Output the (X, Y) coordinate of the center of the cell containing the given text.  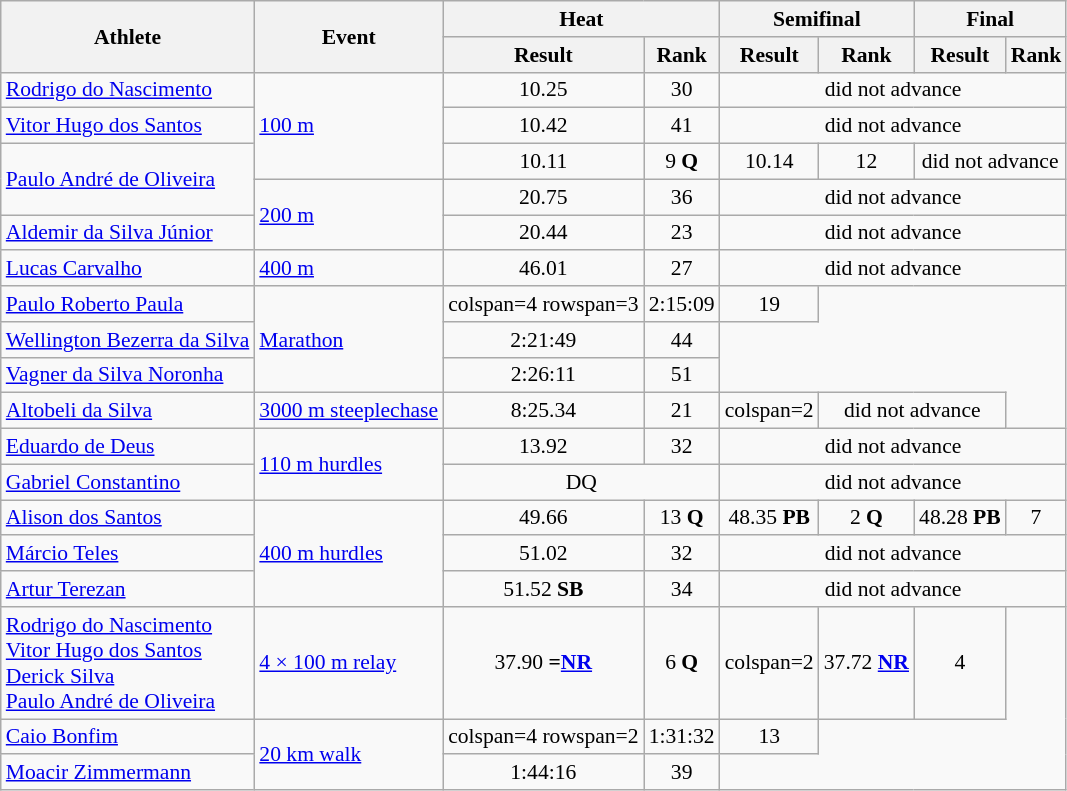
Marathon (348, 340)
1:44:16 (544, 773)
2:26:11 (544, 375)
3000 m steeplechase (348, 411)
200 m (348, 214)
7 (1036, 518)
Event (348, 36)
Final (990, 19)
37.72 NR (866, 663)
8:25.34 (544, 411)
2 Q (866, 518)
Caio Bonfim (128, 737)
20.44 (544, 233)
4 × 100 m relay (348, 663)
Heat (582, 19)
Semifinal (817, 19)
34 (682, 589)
46.01 (544, 269)
20.75 (544, 197)
51.52 SB (544, 589)
400 m hurdles (348, 554)
12 (866, 162)
1:31:32 (682, 737)
37.90 =NR (544, 663)
110 m hurdles (348, 464)
Paulo Roberto Paula (128, 304)
9 Q (682, 162)
Altobeli da Silva (128, 411)
Moacir Zimmermann (128, 773)
Alison dos Santos (128, 518)
51 (682, 375)
13 (770, 737)
colspan=4 rowspan=2 (544, 737)
Vitor Hugo dos Santos (128, 126)
Rodrigo do NascimentoVitor Hugo dos Santos Derick Silva Paulo André de Oliveira (128, 663)
Lucas Carvalho (128, 269)
23 (682, 233)
Márcio Teles (128, 554)
2:21:49 (544, 340)
Aldemir da Silva Júnior (128, 233)
Wellington Bezerra da Silva (128, 340)
Gabriel Constantino (128, 482)
colspan=4 rowspan=3 (544, 304)
10.42 (544, 126)
13 Q (682, 518)
41 (682, 126)
Vagner da Silva Noronha (128, 375)
30 (682, 90)
48.28 PB (960, 518)
39 (682, 773)
10.25 (544, 90)
2:15:09 (682, 304)
DQ (582, 482)
21 (682, 411)
44 (682, 340)
Athlete (128, 36)
49.66 (544, 518)
6 Q (682, 663)
10.11 (544, 162)
51.02 (544, 554)
20 km walk (348, 754)
19 (770, 304)
27 (682, 269)
Artur Terezan (128, 589)
10.14 (770, 162)
Paulo André de Oliveira (128, 180)
4 (960, 663)
100 m (348, 126)
Rodrigo do Nascimento (128, 90)
400 m (348, 269)
Eduardo de Deus (128, 447)
48.35 PB (770, 518)
36 (682, 197)
13.92 (544, 447)
